Search for the cell housing the specified text and yield its (X, Y) center coordinate. 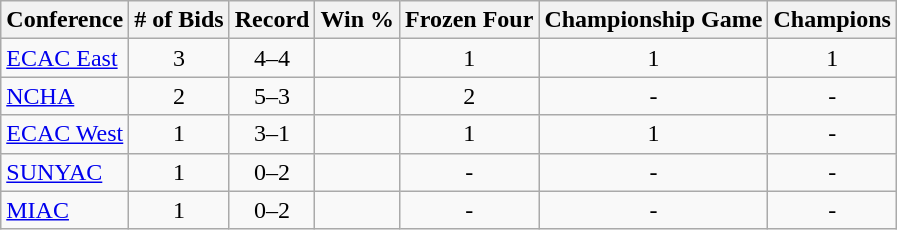
SUNYAC (65, 172)
MIAC (65, 210)
3 (179, 58)
ECAC West (65, 134)
Championship Game (654, 20)
Win % (358, 20)
3–1 (272, 134)
NCHA (65, 96)
Record (272, 20)
ECAC East (65, 58)
Champions (832, 20)
4–4 (272, 58)
Frozen Four (470, 20)
5–3 (272, 96)
Conference (65, 20)
# of Bids (179, 20)
